Extract the (x, y) coordinate from the center of the cell holding the provided text.  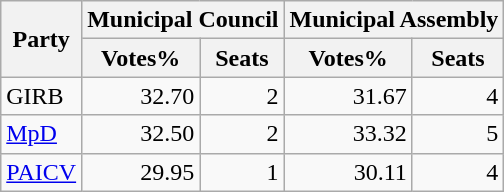
32.50 (141, 134)
29.95 (141, 172)
32.70 (141, 96)
MpD (42, 134)
Municipal Council (183, 20)
GIRB (42, 96)
30.11 (348, 172)
5 (458, 134)
33.32 (348, 134)
PAICV (42, 172)
Municipal Assembly (394, 20)
1 (242, 172)
31.67 (348, 96)
Party (42, 39)
